Capture the cell that displays the provided text and extract its [x, y] central coordinate. 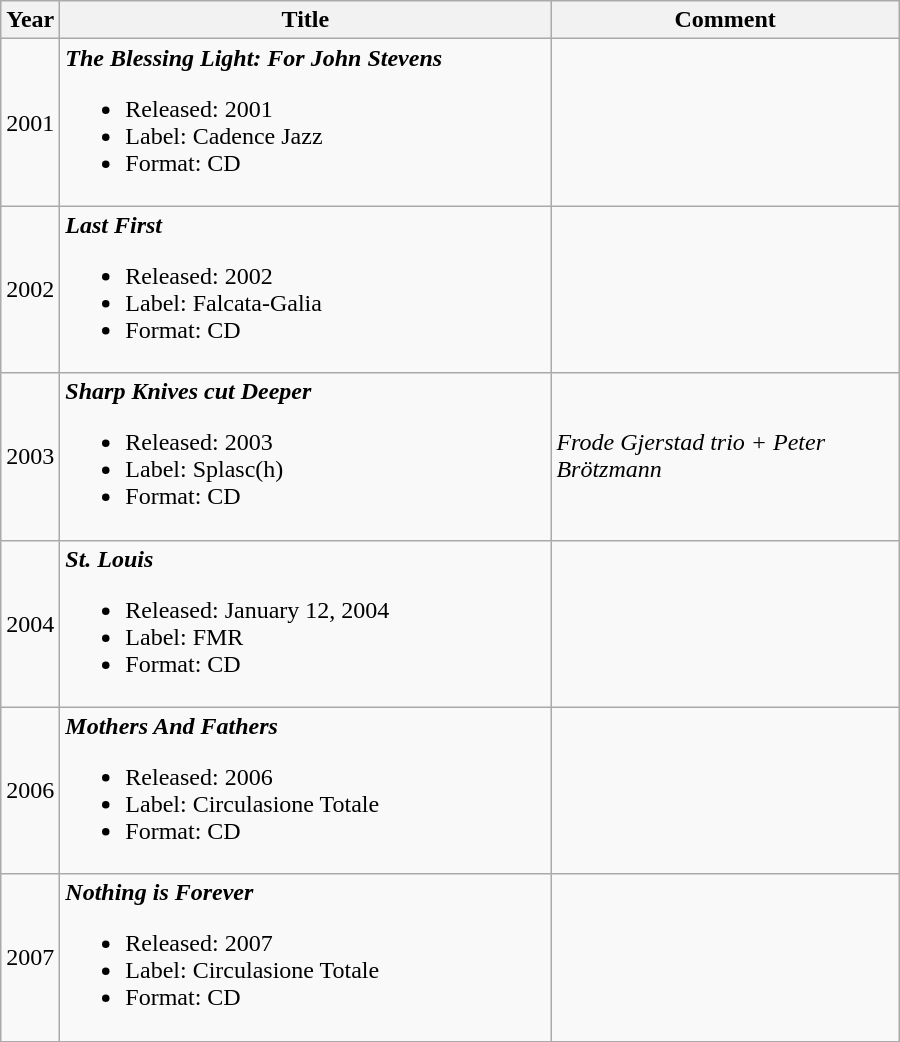
Comment [726, 20]
Year [30, 20]
2003 [30, 456]
2001 [30, 122]
2002 [30, 290]
Nothing is ForeverReleased: 2007Label: Circulasione Totale Format: CD [306, 958]
Last FirstReleased: 2002Label: Falcata-Galia Format: CD [306, 290]
Frode Gjerstad trio + Peter Brötzmann [726, 456]
Sharp Knives cut DeeperReleased: 2003Label: Splasc(h) Format: CD [306, 456]
2004 [30, 624]
2006 [30, 790]
Title [306, 20]
The Blessing Light: For John StevensReleased: 2001Label: Cadence Jazz Format: CD [306, 122]
2007 [30, 958]
St. LouisReleased: January 12, 2004Label: FMR Format: CD [306, 624]
Mothers And FathersReleased: 2006Label: Circulasione Totale Format: CD [306, 790]
